Identify which cell holds the provided text, then report its (x, y) central coordinate. 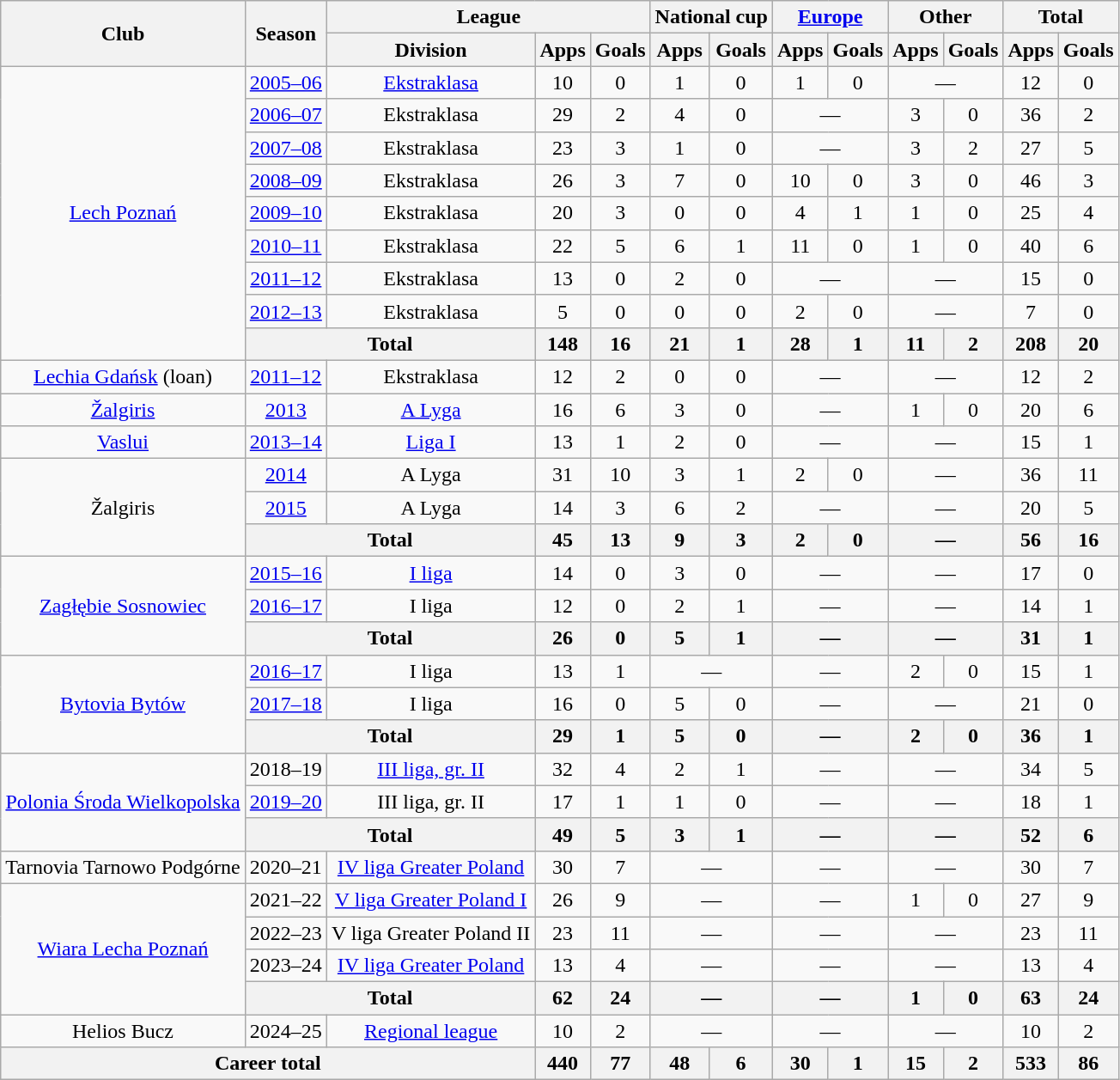
Europe (831, 17)
148 (563, 344)
32 (563, 769)
2020–21 (285, 867)
40 (1031, 246)
46 (1031, 180)
2019–20 (285, 802)
2009–10 (285, 213)
Other (946, 17)
Liga I (431, 442)
Regional league (431, 1031)
2024–25 (285, 1031)
45 (563, 540)
86 (1088, 1064)
2018–19 (285, 769)
Bytovia Bytów (124, 704)
28 (800, 344)
2017–18 (285, 704)
Lechia Gdańsk (loan) (124, 376)
2013–14 (285, 442)
2005–06 (285, 82)
2008–09 (285, 180)
Zagłębie Sosnowiec (124, 606)
62 (563, 998)
18 (1031, 802)
52 (1031, 834)
Polonia Środa Wielkopolska (124, 802)
2021–22 (285, 900)
Vaslui (124, 442)
2015 (285, 508)
208 (1031, 344)
Club (124, 34)
Wiara Lecha Poznań (124, 949)
48 (679, 1064)
49 (563, 834)
2014 (285, 475)
2022–23 (285, 932)
2023–24 (285, 966)
77 (620, 1064)
2006–07 (285, 115)
Division (431, 50)
25 (1031, 213)
56 (1031, 540)
National cup (711, 17)
League (488, 17)
2007–08 (285, 148)
Lech Poznań (124, 213)
V liga Greater Poland I (431, 900)
2013 (285, 410)
Season (285, 34)
Career total (268, 1064)
Tarnovia Tarnowo Podgórne (124, 867)
440 (563, 1064)
22 (563, 246)
Helios Bucz (124, 1031)
V liga Greater Poland II (431, 932)
2012–13 (285, 311)
533 (1031, 1064)
63 (1031, 998)
34 (1031, 769)
2010–11 (285, 246)
2015–16 (285, 573)
